Output the [x, y] coordinate of the center of the cell containing the given text.  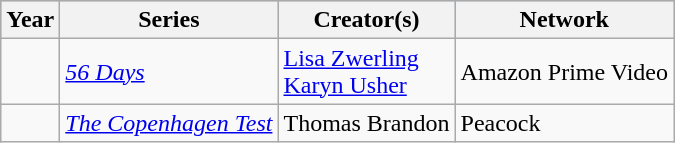
Year [30, 20]
Creator(s) [366, 20]
Series [169, 20]
Thomas Brandon [366, 123]
Peacock [564, 123]
Network [564, 20]
56 Days [169, 72]
Lisa ZwerlingKaryn Usher [366, 72]
Amazon Prime Video [564, 72]
The Copenhagen Test [169, 123]
